Provide the (X, Y) coordinate of the cell's center where the given text is located.  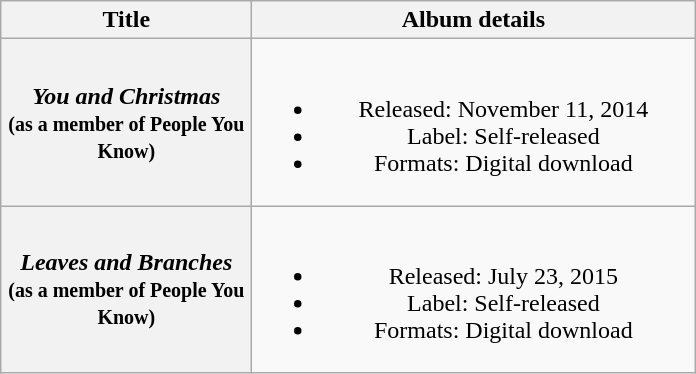
You and Christmas(as a member of People You Know) (126, 122)
Released: November 11, 2014Label: Self-releasedFormats: Digital download (474, 122)
Title (126, 20)
Released: July 23, 2015Label: Self-releasedFormats: Digital download (474, 290)
Album details (474, 20)
Leaves and Branches(as a member of People You Know) (126, 290)
